Extract the (x, y) coordinate from the center of the cell holding the provided text.  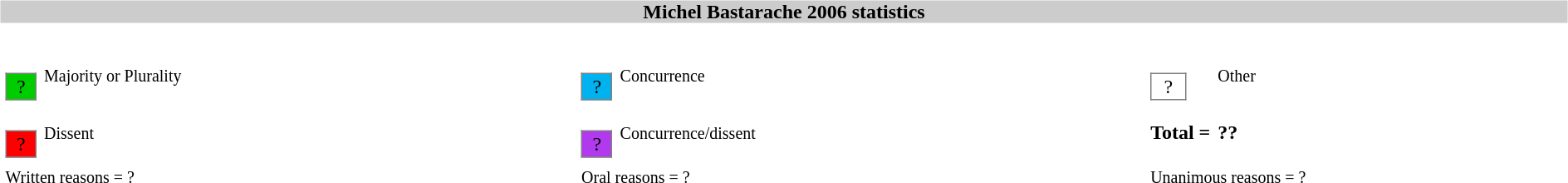
Total = (1180, 132)
Majority or Plurality (309, 76)
Dissent (309, 132)
?? (1390, 132)
Michel Bastarache 2006 statistics (784, 12)
Other (1390, 76)
Concurrence/dissent (882, 132)
Concurrence (882, 76)
